Detect which cell encompasses the target text, then output its (X, Y) center coordinate. 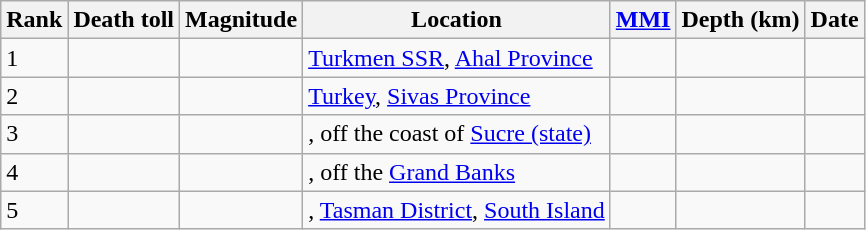
Rank (34, 20)
Depth (km) (740, 20)
Turkey, Sivas Province (457, 96)
4 (34, 172)
Date (834, 20)
, Tasman District, South Island (457, 210)
5 (34, 210)
Death toll (124, 20)
3 (34, 134)
MMI (643, 20)
Turkmen SSR, Ahal Province (457, 58)
Location (457, 20)
1 (34, 58)
, off the coast of Sucre (state) (457, 134)
2 (34, 96)
, off the Grand Banks (457, 172)
Magnitude (242, 20)
